From the cell containing the given text, extract its center point as (X, Y) coordinate. 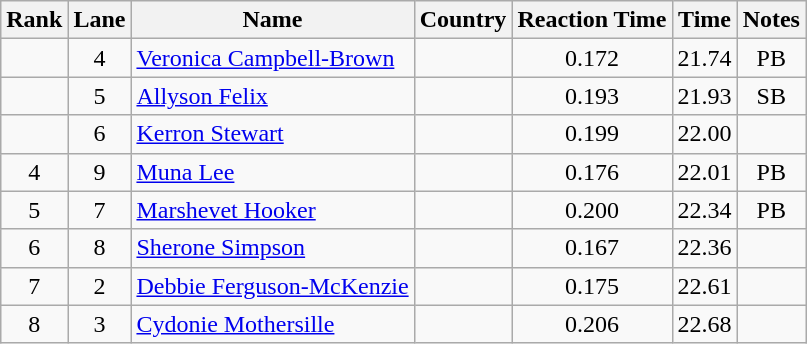
Reaction Time (592, 20)
22.68 (704, 324)
9 (100, 172)
0.167 (592, 248)
0.206 (592, 324)
Notes (771, 20)
Kerron Stewart (272, 134)
Marshevet Hooker (272, 210)
22.00 (704, 134)
22.61 (704, 286)
Sherone Simpson (272, 248)
2 (100, 286)
0.172 (592, 58)
Time (704, 20)
Country (463, 20)
Name (272, 20)
0.200 (592, 210)
Muna Lee (272, 172)
0.199 (592, 134)
Allyson Felix (272, 96)
0.193 (592, 96)
0.176 (592, 172)
3 (100, 324)
21.93 (704, 96)
Rank (34, 20)
SB (771, 96)
Debbie Ferguson-McKenzie (272, 286)
22.34 (704, 210)
Lane (100, 20)
Cydonie Mothersille (272, 324)
Veronica Campbell-Brown (272, 58)
22.01 (704, 172)
21.74 (704, 58)
0.175 (592, 286)
22.36 (704, 248)
